Pinpoint the cell where the given text exists, returning its (X, Y) midpoint coordinate. 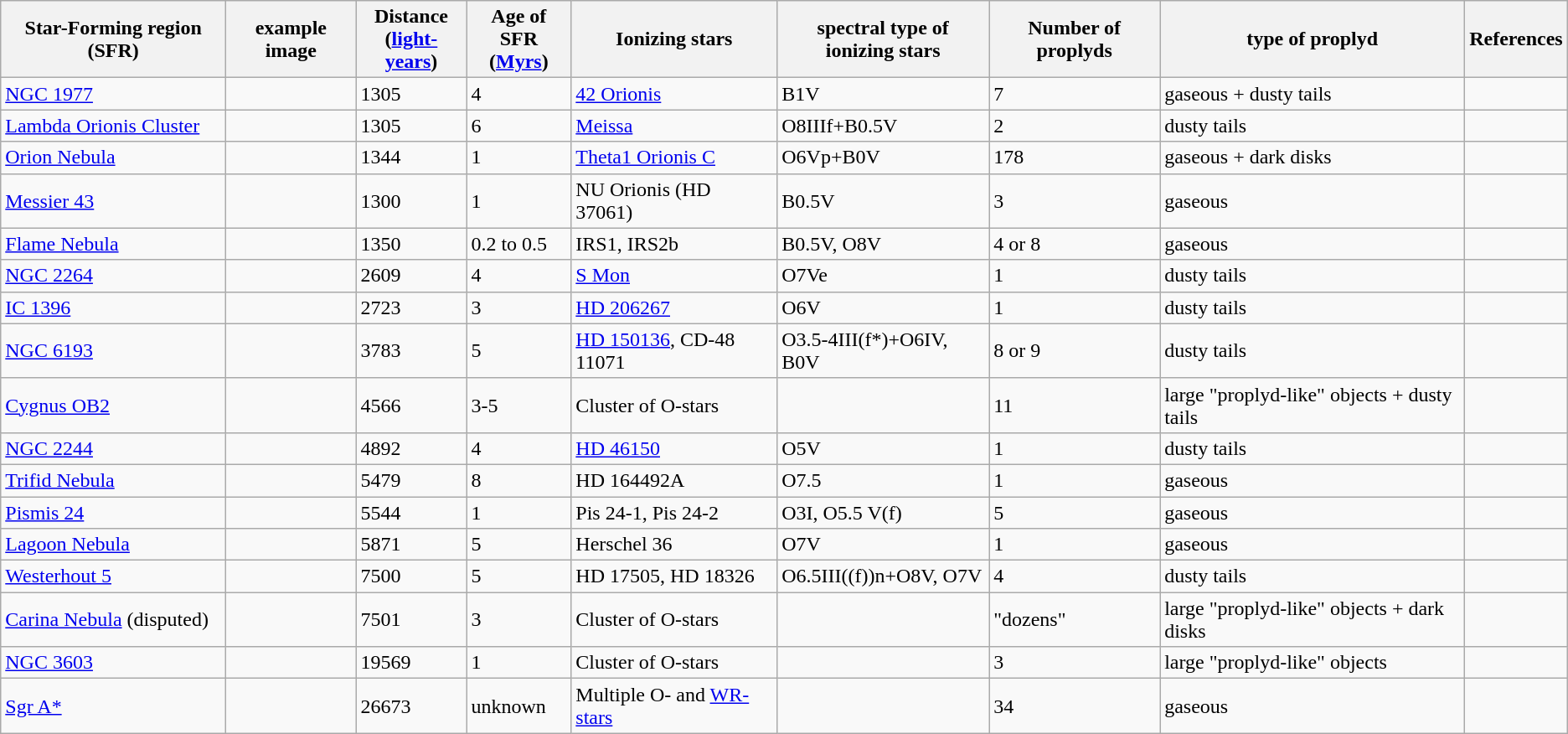
42 Orionis (674, 94)
unknown (519, 706)
8 or 9 (1075, 350)
B0.5V (883, 201)
1300 (411, 201)
26673 (411, 706)
Carina Nebula (disputed) (114, 620)
Distance(light-years) (411, 39)
HD 206267 (674, 308)
HD 17505, HD 18326 (674, 576)
1350 (411, 244)
11 (1075, 406)
Cygnus OB2 (114, 406)
Pis 24-1, Pis 24-2 (674, 512)
Ionizing stars (674, 39)
Trifid Nebula (114, 480)
4892 (411, 448)
Multiple O- and WR-stars (674, 706)
178 (1075, 158)
HD 46150 (674, 448)
Star-Forming region (SFR) (114, 39)
7501 (411, 620)
7500 (411, 576)
example image (291, 39)
7 (1075, 94)
O8IIIf+B0.5V (883, 126)
type of proplyd (1313, 39)
5544 (411, 512)
2609 (411, 276)
Lambda Orionis Cluster (114, 126)
NGC 1977 (114, 94)
O6Vp+B0V (883, 158)
Lagoon Nebula (114, 545)
3-5 (519, 406)
0.2 to 0.5 (519, 244)
HD 150136, CD-48 11071 (674, 350)
2 (1075, 126)
O7V (883, 545)
IC 1396 (114, 308)
Orion Nebula (114, 158)
NGC 3603 (114, 663)
NGC 2244 (114, 448)
O6V (883, 308)
Meissa (674, 126)
O6.5III((f))n+O8V, O7V (883, 576)
3783 (411, 350)
Theta1 Orionis C (674, 158)
large "proplyd-like" objects + dusty tails (1313, 406)
O5V (883, 448)
Westerhout 5 (114, 576)
NGC 2264 (114, 276)
S Mon (674, 276)
B0.5V, O8V (883, 244)
O7Ve (883, 276)
NGC 6193 (114, 350)
large "proplyd-like" objects + dark disks (1313, 620)
5479 (411, 480)
8 (519, 480)
References (1516, 39)
IRS1, IRS2b (674, 244)
O3.5-4III(f*)+O6IV, B0V (883, 350)
Herschel 36 (674, 545)
19569 (411, 663)
4 or 8 (1075, 244)
Number of proplyds (1075, 39)
O3I, O5.5 V(f) (883, 512)
NU Orionis (HD 37061) (674, 201)
HD 164492A (674, 480)
Pismis 24 (114, 512)
2723 (411, 308)
O7.5 (883, 480)
gaseous + dusty tails (1313, 94)
large "proplyd-like" objects (1313, 663)
gaseous + dark disks (1313, 158)
B1V (883, 94)
Messier 43 (114, 201)
Sgr A* (114, 706)
5871 (411, 545)
4566 (411, 406)
spectral type ofionizing stars (883, 39)
Flame Nebula (114, 244)
6 (519, 126)
1344 (411, 158)
Age of SFR(Myrs) (519, 39)
34 (1075, 706)
"dozens" (1075, 620)
